Provide the (x, y) coordinate of the cell's center where the given text is located.  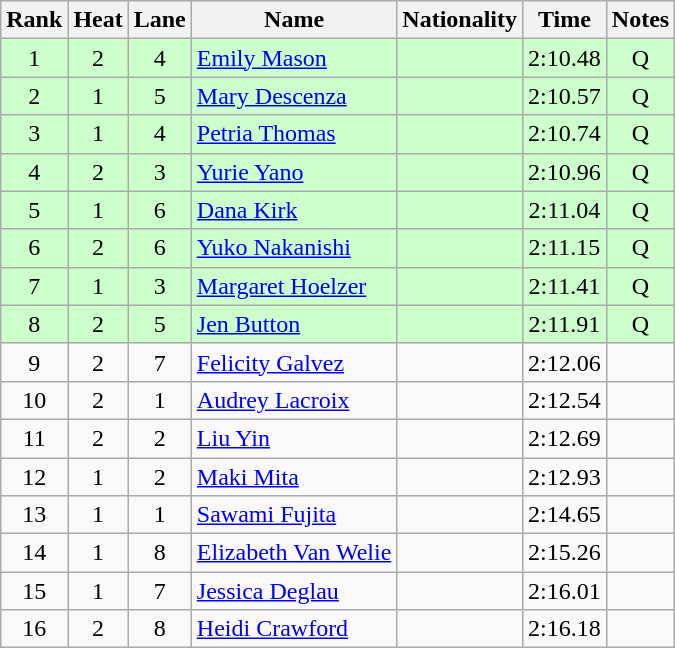
Heidi Crawford (294, 629)
Elizabeth Van Welie (294, 553)
Sawami Fujita (294, 515)
11 (34, 438)
Liu Yin (294, 438)
2:10.96 (565, 172)
2:11.91 (565, 324)
Emily Mason (294, 58)
Lane (160, 20)
Jen Button (294, 324)
Name (294, 20)
2:14.65 (565, 515)
Felicity Galvez (294, 362)
16 (34, 629)
Mary Descenza (294, 96)
2:16.01 (565, 591)
Heat (98, 20)
2:16.18 (565, 629)
Dana Kirk (294, 210)
2:10.74 (565, 134)
2:10.57 (565, 96)
Audrey Lacroix (294, 400)
2:12.69 (565, 438)
2:11.15 (565, 248)
Nationality (460, 20)
2:12.06 (565, 362)
Time (565, 20)
2:11.41 (565, 286)
Notes (640, 20)
10 (34, 400)
Jessica Deglau (294, 591)
2:12.54 (565, 400)
Rank (34, 20)
14 (34, 553)
Maki Mita (294, 477)
Petria Thomas (294, 134)
2:12.93 (565, 477)
15 (34, 591)
Yuko Nakanishi (294, 248)
Yurie Yano (294, 172)
9 (34, 362)
2:11.04 (565, 210)
2:15.26 (565, 553)
Margaret Hoelzer (294, 286)
12 (34, 477)
2:10.48 (565, 58)
13 (34, 515)
